Extract the [X, Y] coordinate from the center of the cell holding the provided text.  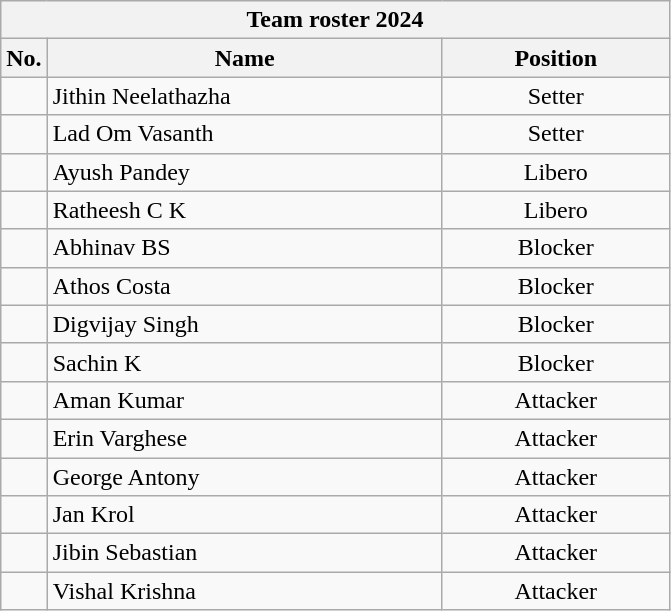
Ayush Pandey [244, 172]
Jibin Sebastian [244, 553]
George Antony [244, 477]
Team roster 2024 [336, 20]
No. [24, 58]
Abhinav BS [244, 248]
Aman Kumar [244, 400]
Digvijay Singh [244, 324]
Jithin Neelathazha [244, 96]
Vishal Krishna [244, 591]
Jan Krol [244, 515]
Name [244, 58]
Erin Varghese [244, 438]
Position [556, 58]
Sachin K [244, 362]
Lad Om Vasanth [244, 134]
Ratheesh C K [244, 210]
Athos Costa [244, 286]
